Find where the given text appears and provide that cell's center as [x, y] coordinate. 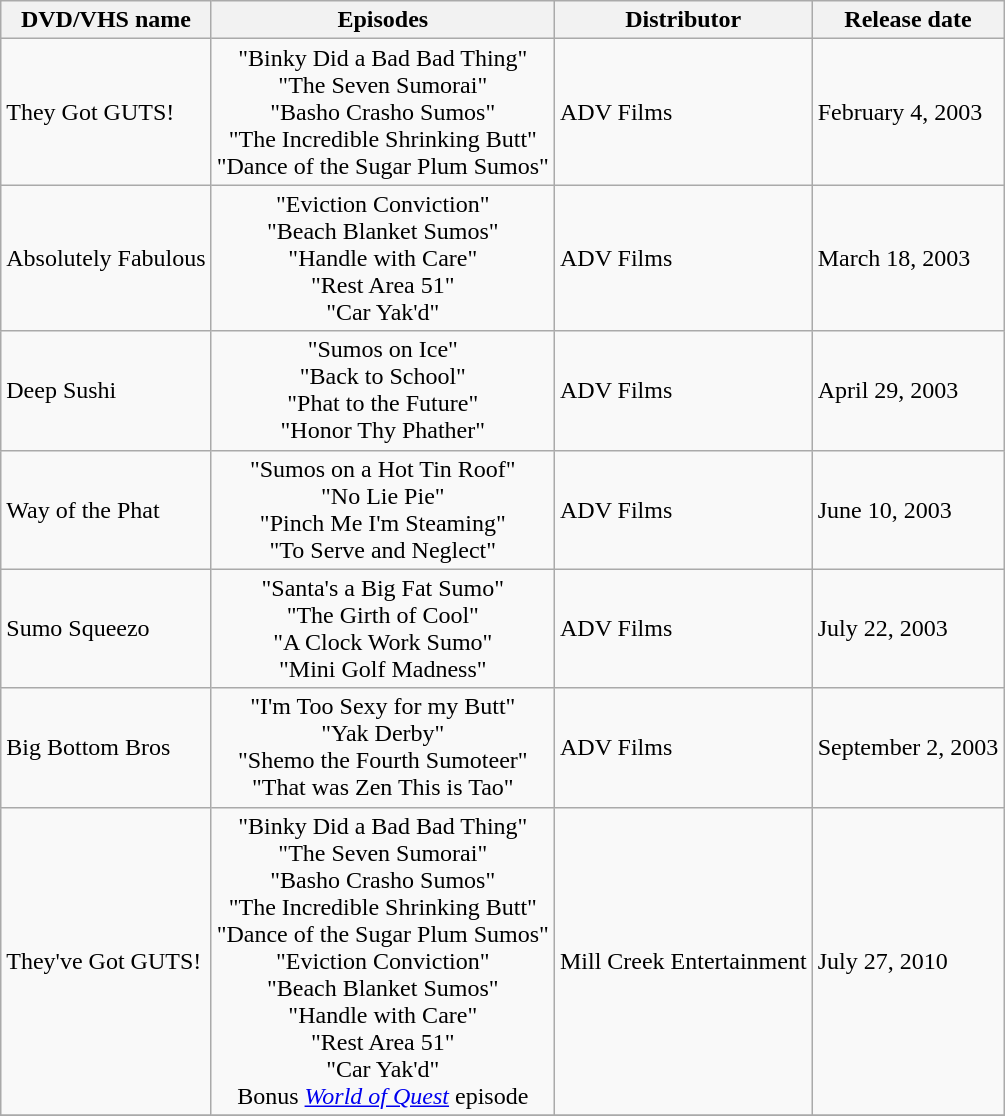
April 29, 2003 [908, 390]
July 22, 2003 [908, 628]
"I'm Too Sexy for my Butt""Yak Derby""Shemo the Fourth Sumoteer""That was Zen This is Tao" [382, 748]
DVD/VHS name [106, 20]
March 18, 2003 [908, 258]
They've Got GUTS! [106, 961]
June 10, 2003 [908, 510]
They Got GUTS! [106, 112]
Mill Creek Entertainment [683, 961]
Sumo Squeezo [106, 628]
September 2, 2003 [908, 748]
"Sumos on a Hot Tin Roof""No Lie Pie""Pinch Me I'm Steaming""To Serve and Neglect" [382, 510]
Way of the Phat [106, 510]
Distributor [683, 20]
Big Bottom Bros [106, 748]
"Binky Did a Bad Bad Thing""The Seven Sumorai""Basho Crasho Sumos""The Incredible Shrinking Butt""Dance of the Sugar Plum Sumos" [382, 112]
Absolutely Fabulous [106, 258]
July 27, 2010 [908, 961]
February 4, 2003 [908, 112]
"Santa's a Big Fat Sumo""The Girth of Cool""A Clock Work Sumo""Mini Golf Madness" [382, 628]
Deep Sushi [106, 390]
Release date [908, 20]
"Sumos on Ice""Back to School""Phat to the Future""Honor Thy Phather" [382, 390]
Episodes [382, 20]
"Eviction Conviction""Beach Blanket Sumos""Handle with Care""Rest Area 51""Car Yak'd" [382, 258]
